Scan for the cell matching the given text and deliver its (x, y) coordinate at center. 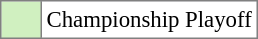
Championship Playoff (149, 20)
